Return [x, y] of the center of cell containing provided text 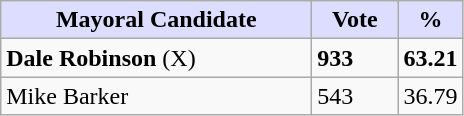
Vote [355, 20]
% [430, 20]
543 [355, 96]
933 [355, 58]
Dale Robinson (X) [156, 58]
36.79 [430, 96]
Mike Barker [156, 96]
63.21 [430, 58]
Mayoral Candidate [156, 20]
